Return the [x, y] coordinate for the center point of the cell that contains the specified text.  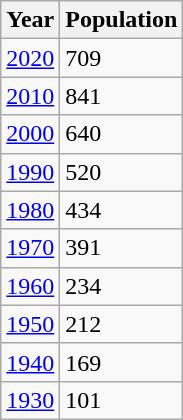
212 [122, 324]
2000 [30, 134]
391 [122, 248]
Year [30, 20]
1930 [30, 400]
1990 [30, 172]
234 [122, 286]
169 [122, 362]
434 [122, 210]
2020 [30, 58]
841 [122, 96]
1960 [30, 286]
640 [122, 134]
2010 [30, 96]
1970 [30, 248]
1980 [30, 210]
1940 [30, 362]
709 [122, 58]
101 [122, 400]
Population [122, 20]
520 [122, 172]
1950 [30, 324]
